Provide the (x, y) coordinate of the cell's center where the given text is located.  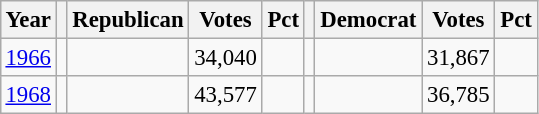
36,785 (458, 95)
Republican (128, 20)
31,867 (458, 57)
Year (28, 20)
34,040 (226, 57)
Democrat (368, 20)
43,577 (226, 95)
1966 (28, 57)
1968 (28, 95)
